Return (X, Y) of the center of cell containing provided text 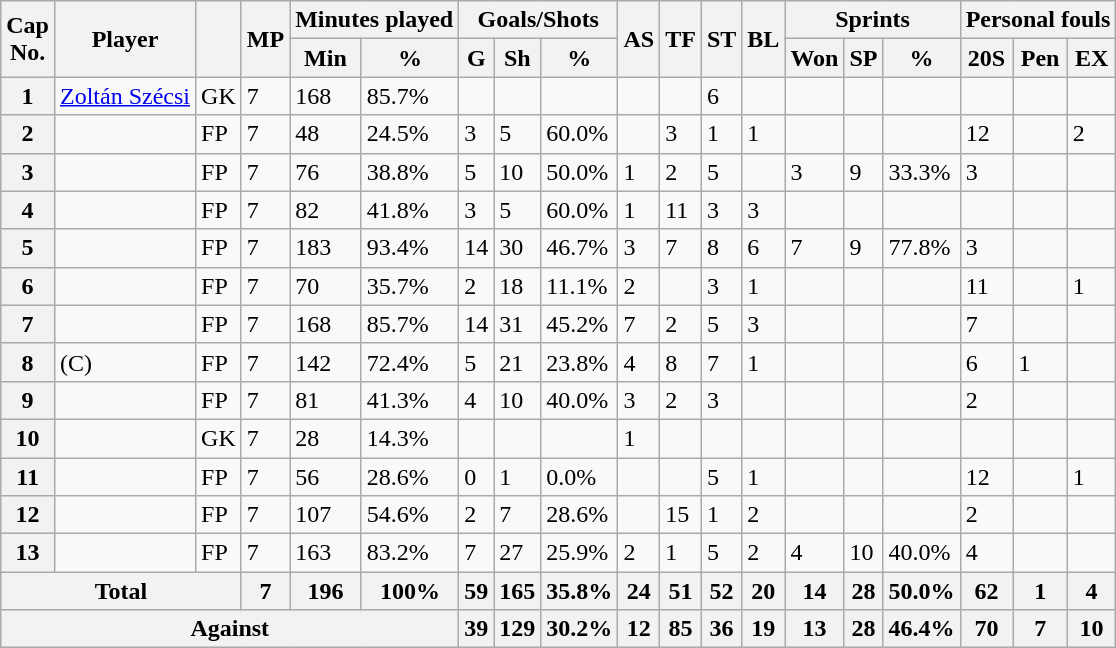
CapNo. (28, 39)
AS (639, 39)
25.9% (580, 553)
82 (326, 210)
39 (476, 629)
30.2% (580, 629)
Min (326, 58)
142 (326, 362)
24 (639, 591)
54.6% (410, 515)
59 (476, 591)
MP (265, 39)
183 (326, 248)
56 (326, 477)
41.8% (410, 210)
100% (410, 591)
35.8% (580, 591)
46.7% (580, 248)
72.4% (410, 362)
129 (518, 629)
G (476, 58)
163 (326, 553)
45.2% (580, 324)
51 (681, 591)
20S (986, 58)
0 (476, 477)
20 (764, 591)
(C) (124, 362)
35.7% (410, 286)
93.4% (410, 248)
33.3% (922, 172)
23.8% (580, 362)
14.3% (410, 438)
77.8% (922, 248)
Won (814, 58)
EX (1092, 58)
27 (518, 553)
41.3% (410, 400)
BL (764, 39)
Player (124, 39)
24.5% (410, 134)
83.2% (410, 553)
107 (326, 515)
18 (518, 286)
38.8% (410, 172)
15 (681, 515)
Goals/Shots (538, 20)
76 (326, 172)
21 (518, 362)
Minutes played (374, 20)
30 (518, 248)
11.1% (580, 286)
19 (764, 629)
196 (326, 591)
0.0% (580, 477)
52 (721, 591)
31 (518, 324)
Sh (518, 58)
62 (986, 591)
SP (864, 58)
48 (326, 134)
36 (721, 629)
165 (518, 591)
TF (681, 39)
Personal fouls (1038, 20)
Zoltán Szécsi (124, 96)
46.4% (922, 629)
Against (230, 629)
Pen (1040, 58)
85 (681, 629)
Total (121, 591)
81 (326, 400)
ST (721, 39)
Sprints (872, 20)
